Search for the cell housing the specified text and yield its [x, y] center coordinate. 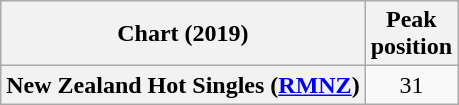
Peakposition [411, 34]
Chart (2019) [183, 34]
31 [411, 85]
New Zealand Hot Singles (RMNZ) [183, 85]
